Determine the [X, Y] coordinate at the center of the cell enclosing the given text.  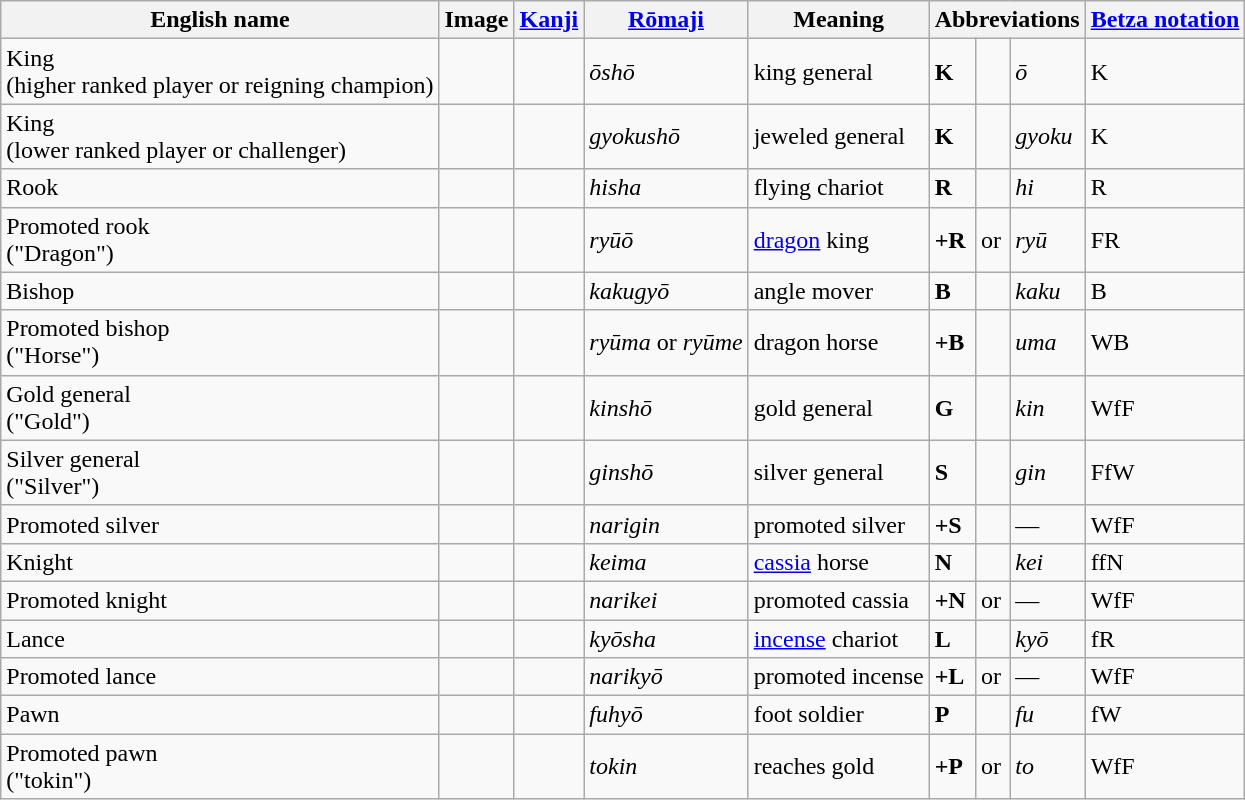
fuhyō [666, 715]
gin [1048, 472]
promoted cassia [838, 600]
Lance [220, 639]
Rook [220, 188]
+B [952, 342]
Promoted lance [220, 677]
Promoted rook("Dragon") [220, 240]
Abbreviations [1007, 20]
cassia horse [838, 562]
Kanji [549, 20]
foot soldier [838, 715]
Bishop [220, 291]
king general [838, 72]
silver general [838, 472]
ryūma or ryūme [666, 342]
narikei [666, 600]
fR [1165, 639]
dragon king [838, 240]
ō [1048, 72]
FR [1165, 240]
uma [1048, 342]
gyoku [1048, 136]
fu [1048, 715]
to [1048, 766]
+L [952, 677]
tokin [666, 766]
Rōmaji [666, 20]
kin [1048, 408]
gold general [838, 408]
narigin [666, 524]
Promoted knight [220, 600]
kyōsha [666, 639]
FfW [1165, 472]
incense chariot [838, 639]
English name [220, 20]
Gold general("Gold") [220, 408]
Meaning [838, 20]
reaches gold [838, 766]
ryūō [666, 240]
WB [1165, 342]
G [952, 408]
promoted incense [838, 677]
keima [666, 562]
+S [952, 524]
hi [1048, 188]
Image [476, 20]
N [952, 562]
fW [1165, 715]
Promoted bishop("Horse") [220, 342]
kei [1048, 562]
ffN [1165, 562]
promoted silver [838, 524]
Promoted silver [220, 524]
jeweled general [838, 136]
Silver general("Silver") [220, 472]
King(higher ranked player or reigning champion) [220, 72]
L [952, 639]
ryū [1048, 240]
+R [952, 240]
Pawn [220, 715]
ōshō [666, 72]
dragon horse [838, 342]
flying chariot [838, 188]
S [952, 472]
Knight [220, 562]
gyokushō [666, 136]
ginshō [666, 472]
Promoted pawn("tokin") [220, 766]
King(lower ranked player or challenger) [220, 136]
kakugyō [666, 291]
Betza notation [1165, 20]
narikyō [666, 677]
kyō [1048, 639]
angle mover [838, 291]
hisha [666, 188]
+P [952, 766]
kinshō [666, 408]
kaku [1048, 291]
+N [952, 600]
P [952, 715]
